Return the [X, Y] coordinate for the center point of the cell that contains the specified text.  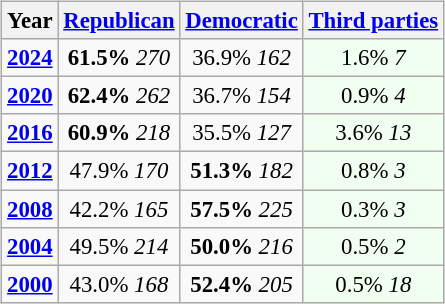
35.5% 127 [242, 133]
3.6% 13 [373, 133]
50.0% 216 [242, 246]
Democratic [242, 21]
61.5% 270 [119, 58]
Third parties [373, 21]
0.5% 2 [373, 246]
Year [30, 21]
0.9% 4 [373, 96]
49.5% 214 [119, 246]
0.3% 3 [373, 209]
2004 [30, 246]
2008 [30, 209]
42.2% 165 [119, 209]
2016 [30, 133]
Republican [119, 21]
2024 [30, 58]
47.9% 170 [119, 171]
36.9% 162 [242, 58]
57.5% 225 [242, 209]
60.9% 218 [119, 133]
2000 [30, 284]
62.4% 262 [119, 96]
2020 [30, 96]
0.5% 18 [373, 284]
1.6% 7 [373, 58]
2012 [30, 171]
0.8% 3 [373, 171]
51.3% 182 [242, 171]
52.4% 205 [242, 284]
36.7% 154 [242, 96]
43.0% 168 [119, 284]
